Search for the cell housing the specified text and yield its [x, y] center coordinate. 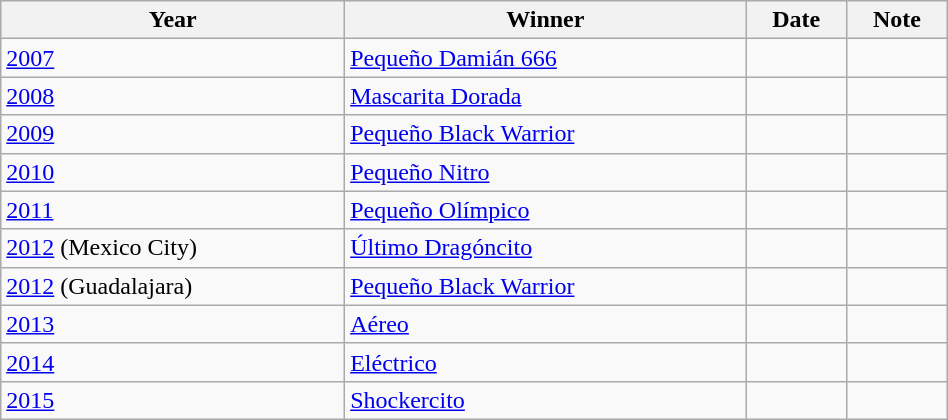
2009 [173, 134]
Date [796, 20]
Pequeño Olímpico [546, 210]
Shockercito [546, 400]
2010 [173, 172]
2012 (Guadalajara) [173, 286]
Year [173, 20]
Pequeño Damián 666 [546, 58]
2008 [173, 96]
Mascarita Dorada [546, 96]
2015 [173, 400]
2014 [173, 362]
Eléctrico [546, 362]
Pequeño Nitro [546, 172]
Último Dragóncito [546, 248]
2007 [173, 58]
Note [898, 20]
2012 (Mexico City) [173, 248]
2013 [173, 324]
2011 [173, 210]
Aéreo [546, 324]
Winner [546, 20]
